Extract the (x, y) coordinate from the center of the cell holding the provided text.  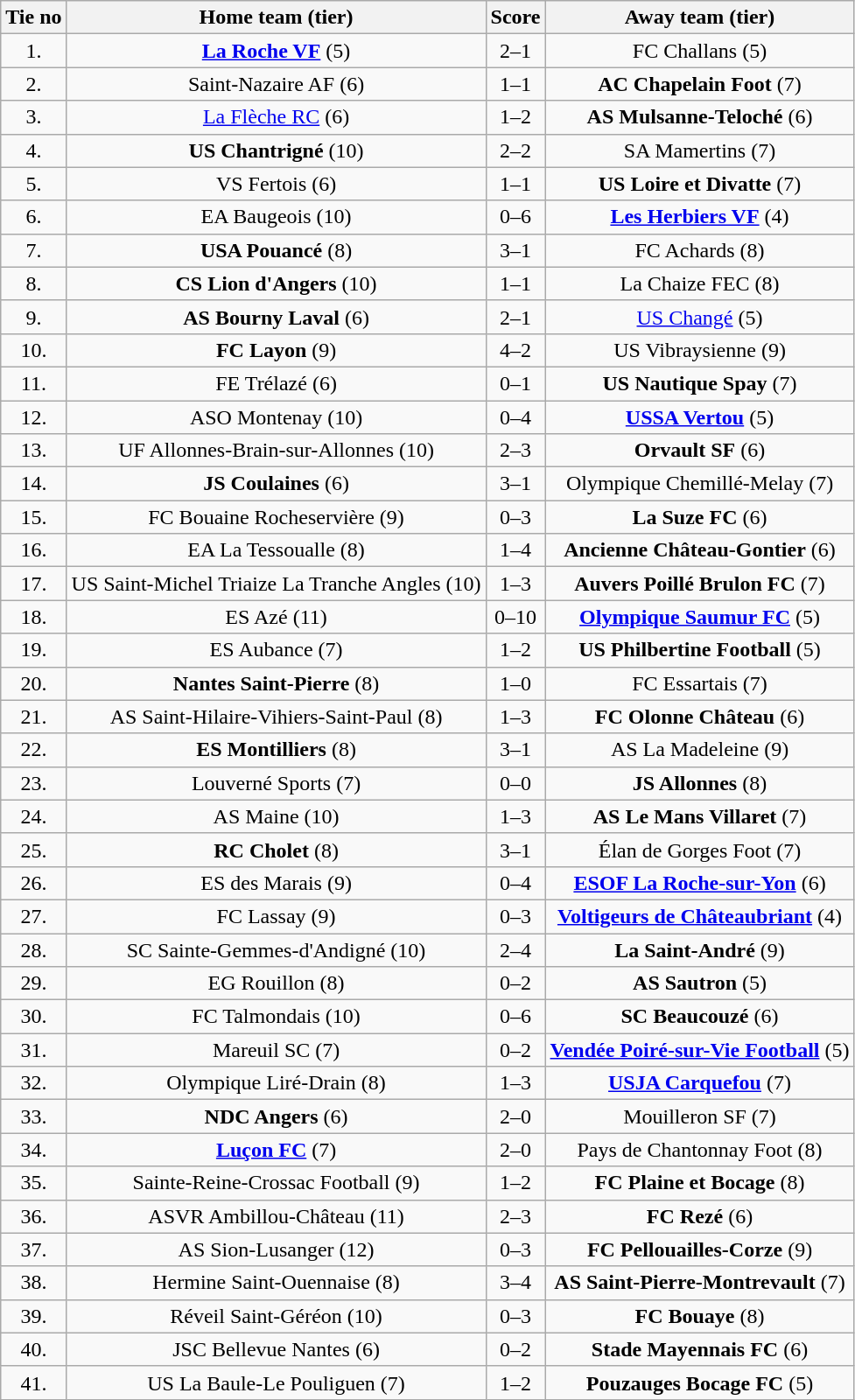
7. (33, 250)
Away team (tier) (700, 17)
FC Bouaye (8) (700, 1316)
10. (33, 350)
FE Trélazé (6) (277, 383)
SC Sainte-Gemmes-d'Andigné (10) (277, 949)
FC Layon (9) (277, 350)
Louverné Sports (7) (277, 783)
23. (33, 783)
ES des Marais (9) (277, 883)
AS Saint-Pierre-Montrevault (7) (700, 1283)
Hermine Saint-Ouennaise (8) (277, 1283)
Voltigeurs de Châteaubriant (4) (700, 916)
FC Talmondais (10) (277, 1017)
41. (33, 1382)
Home team (tier) (277, 17)
AS Le Mans Villaret (7) (700, 816)
AS Saint-Hilaire-Vihiers-Saint-Paul (8) (277, 717)
USJA Carquefou (7) (700, 1083)
24. (33, 816)
40. (33, 1349)
8. (33, 283)
La Saint-André (9) (700, 949)
ASO Montenay (10) (277, 417)
FC Rezé (6) (700, 1216)
US Vibraysienne (9) (700, 350)
6. (33, 217)
21. (33, 717)
4. (33, 150)
3. (33, 117)
Pouzauges Bocage FC (5) (700, 1382)
Ancienne Château-Gontier (6) (700, 550)
Réveil Saint-Géréon (10) (277, 1316)
29. (33, 983)
EA La Tessoualle (8) (277, 550)
FC Challans (5) (700, 51)
Olympique Saumur FC (5) (700, 617)
Luçon FC (7) (277, 1150)
Olympique Liré-Drain (8) (277, 1083)
AS Sion-Lusanger (12) (277, 1249)
Mouilleron SF (7) (700, 1116)
13. (33, 451)
SC Beaucouzé (6) (700, 1017)
EG Rouillon (8) (277, 983)
1–0 (515, 683)
19. (33, 650)
38. (33, 1283)
5. (33, 184)
CS Lion d'Angers (10) (277, 283)
2. (33, 84)
3–4 (515, 1283)
La Suze FC (6) (700, 517)
26. (33, 883)
2–4 (515, 949)
US Chantrigné (10) (277, 150)
16. (33, 550)
Mareuil SC (7) (277, 1050)
EA Baugeois (10) (277, 217)
Stade Mayennais FC (6) (700, 1349)
ES Montilliers (8) (277, 750)
22. (33, 750)
La Chaize FEC (8) (700, 283)
Pays de Chantonnay Foot (8) (700, 1150)
Nantes Saint-Pierre (8) (277, 683)
Auvers Poillé Brulon FC (7) (700, 584)
USSA Vertou (5) (700, 417)
AS Bourny Laval (6) (277, 317)
11. (33, 383)
US Loire et Divatte (7) (700, 184)
Tie no (33, 17)
Vendée Poiré-sur-Vie Football (5) (700, 1050)
US Philbertine Football (5) (700, 650)
FC Olonne Château (6) (700, 717)
Saint-Nazaire AF (6) (277, 84)
36. (33, 1216)
USA Pouancé (8) (277, 250)
0–0 (515, 783)
ASVR Ambillou-Château (11) (277, 1216)
NDC Angers (6) (277, 1116)
18. (33, 617)
JSC Bellevue Nantes (6) (277, 1349)
32. (33, 1083)
FC Essartais (7) (700, 683)
17. (33, 584)
ES Aubance (7) (277, 650)
AS Sautron (5) (700, 983)
US Changé (5) (700, 317)
ESOF La Roche-sur-Yon (6) (700, 883)
30. (33, 1017)
Olympique Chemillé-Melay (7) (700, 484)
AS La Madeleine (9) (700, 750)
0–10 (515, 617)
AS Mulsanne-Teloché (6) (700, 117)
US Nautique Spay (7) (700, 383)
Élan de Gorges Foot (7) (700, 850)
14. (33, 484)
AS Maine (10) (277, 816)
35. (33, 1183)
20. (33, 683)
FC Pellouailles-Corze (9) (700, 1249)
15. (33, 517)
FC Bouaine Rocheservière (9) (277, 517)
31. (33, 1050)
La Roche VF (5) (277, 51)
Score (515, 17)
JS Allonnes (8) (700, 783)
25. (33, 850)
Les Herbiers VF (4) (700, 217)
FC Achards (8) (700, 250)
UF Allonnes-Brain-sur-Allonnes (10) (277, 451)
ES Azé (11) (277, 617)
AC Chapelain Foot (7) (700, 84)
SA Mamertins (7) (700, 150)
39. (33, 1316)
FC Lassay (9) (277, 916)
34. (33, 1150)
US Saint-Michel Triaize La Tranche Angles (10) (277, 584)
Orvault SF (6) (700, 451)
US La Baule-Le Pouliguen (7) (277, 1382)
1. (33, 51)
FC Plaine et Bocage (8) (700, 1183)
4–2 (515, 350)
RC Cholet (8) (277, 850)
12. (33, 417)
JS Coulaines (6) (277, 484)
37. (33, 1249)
La Flèche RC (6) (277, 117)
1–4 (515, 550)
9. (33, 317)
27. (33, 916)
0–1 (515, 383)
28. (33, 949)
VS Fertois (6) (277, 184)
2–2 (515, 150)
Sainte-Reine-Crossac Football (9) (277, 1183)
33. (33, 1116)
